Return the [X, Y] coordinate for the center point of the cell that contains the specified text.  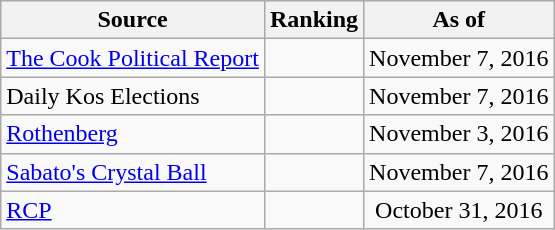
Source [133, 20]
Rothenberg [133, 134]
Daily Kos Elections [133, 96]
Ranking [314, 20]
November 3, 2016 [459, 134]
The Cook Political Report [133, 58]
As of [459, 20]
Sabato's Crystal Ball [133, 172]
October 31, 2016 [459, 210]
RCP [133, 210]
